Return the (X, Y) coordinate for the center point of the cell that contains the specified text.  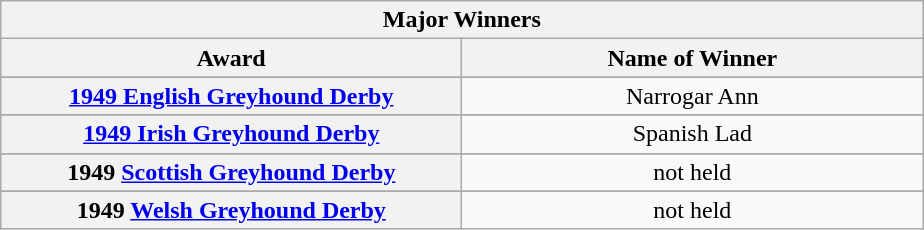
1949 Welsh Greyhound Derby (232, 210)
1949 Irish Greyhound Derby (232, 134)
1949 English Greyhound Derby (232, 96)
Spanish Lad (692, 134)
Major Winners (462, 20)
Narrogar Ann (692, 96)
1949 Scottish Greyhound Derby (232, 172)
Name of Winner (692, 58)
Award (232, 58)
